Output the [X, Y] coordinate of the center of the cell containing the given text.  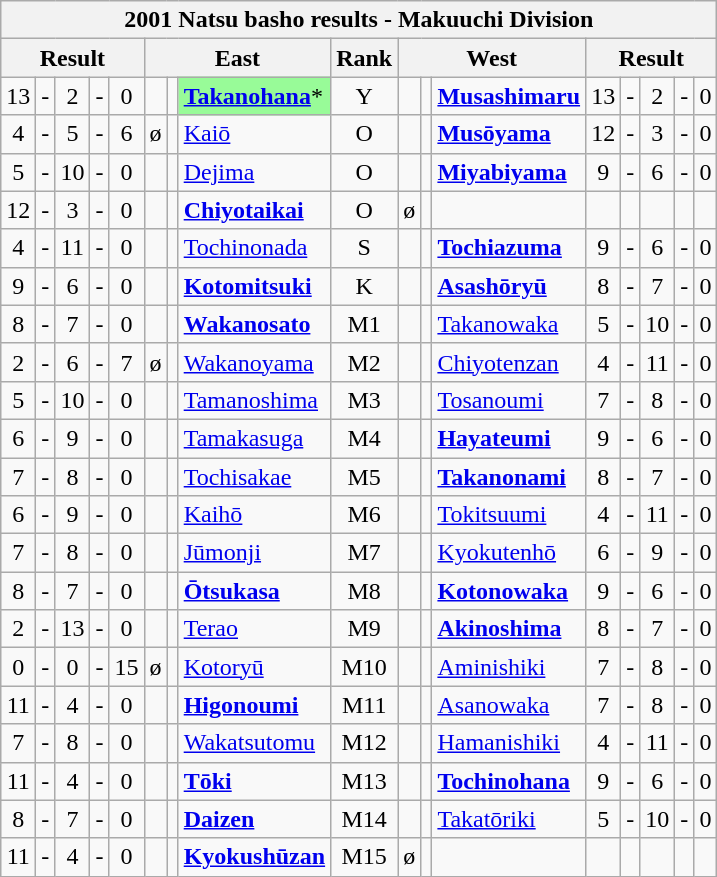
Y [364, 96]
Takanohana* [254, 96]
M11 [364, 705]
M2 [364, 362]
Tamanoshima [254, 400]
Tosanoumi [509, 400]
Daizen [254, 819]
Tochinonada [254, 248]
Takatōriki [509, 819]
K [364, 286]
Kotomitsuki [254, 286]
Chiyotenzan [509, 362]
Musashimaru [509, 96]
Kyokushūzan [254, 857]
M12 [364, 743]
Wakanosato [254, 324]
Asashōryū [509, 286]
Miyabiyama [509, 172]
Tochiazuma [509, 248]
Jūmonji [254, 553]
M14 [364, 819]
M15 [364, 857]
Asanowaka [509, 705]
Tochinohana [509, 781]
Tamakasuga [254, 438]
Rank [364, 58]
Ōtsukasa [254, 591]
Tōki [254, 781]
M7 [364, 553]
Wakanoyama [254, 362]
Takanonami [509, 477]
Kaiō [254, 134]
M4 [364, 438]
M8 [364, 591]
M6 [364, 515]
Akinoshima [509, 629]
Tokitsuumi [509, 515]
15 [126, 667]
S [364, 248]
Tochisakae [254, 477]
M10 [364, 667]
M13 [364, 781]
East [238, 58]
Wakatsutomu [254, 743]
Higonoumi [254, 705]
Dejima [254, 172]
M5 [364, 477]
Chiyotaikai [254, 210]
Aminishiki [509, 667]
Kaihō [254, 515]
Takanowaka [509, 324]
West [492, 58]
Musōyama [509, 134]
M3 [364, 400]
Hamanishiki [509, 743]
Kotoryū [254, 667]
Kotonowaka [509, 591]
2001 Natsu basho results - Makuuchi Division [359, 20]
Hayateumi [509, 438]
M9 [364, 629]
M1 [364, 324]
Terao [254, 629]
Kyokutenhō [509, 553]
